Return the [x, y] coordinate for the center point of the cell that contains the specified text.  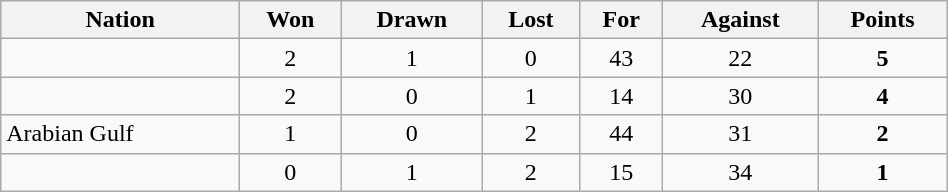
43 [622, 58]
For [622, 20]
Nation [120, 20]
30 [740, 96]
Lost [530, 20]
Won [290, 20]
31 [740, 134]
34 [740, 172]
44 [622, 134]
22 [740, 58]
4 [883, 96]
14 [622, 96]
Arabian Gulf [120, 134]
15 [622, 172]
Points [883, 20]
Against [740, 20]
Drawn [412, 20]
5 [883, 58]
